Pinpoint the cell where the given text exists, returning its [x, y] midpoint coordinate. 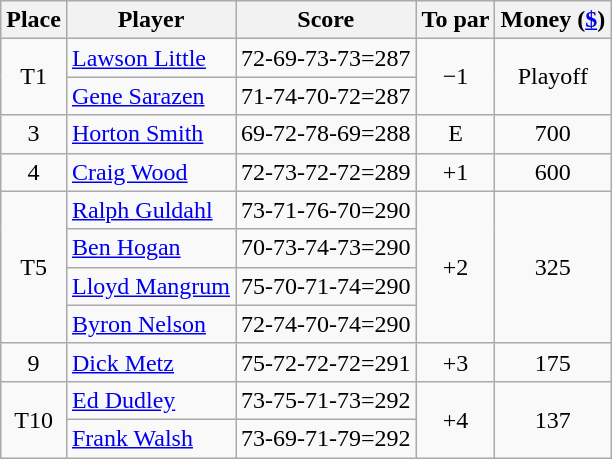
Horton Smith [150, 134]
175 [553, 362]
71-74-70-72=287 [326, 96]
Byron Nelson [150, 324]
Playoff [553, 77]
3 [34, 134]
E [456, 134]
137 [553, 419]
Ralph Guldahl [150, 210]
700 [553, 134]
72-69-73-73=287 [326, 58]
Ed Dudley [150, 400]
75-72-72-72=291 [326, 362]
72-73-72-72=289 [326, 172]
600 [553, 172]
9 [34, 362]
73-75-71-73=292 [326, 400]
Score [326, 20]
Frank Walsh [150, 438]
Ben Hogan [150, 248]
Lawson Little [150, 58]
+2 [456, 267]
Gene Sarazen [150, 96]
75-70-71-74=290 [326, 286]
325 [553, 267]
To par [456, 20]
T5 [34, 267]
T10 [34, 419]
70-73-74-73=290 [326, 248]
+4 [456, 419]
Player [150, 20]
73-69-71-79=292 [326, 438]
Place [34, 20]
69-72-78-69=288 [326, 134]
Craig Wood [150, 172]
Lloyd Mangrum [150, 286]
T1 [34, 77]
Money ($) [553, 20]
+3 [456, 362]
73-71-76-70=290 [326, 210]
72-74-70-74=290 [326, 324]
+1 [456, 172]
4 [34, 172]
Dick Metz [150, 362]
−1 [456, 77]
